Determine the [X, Y] coordinate at the center of the cell enclosing the given text.  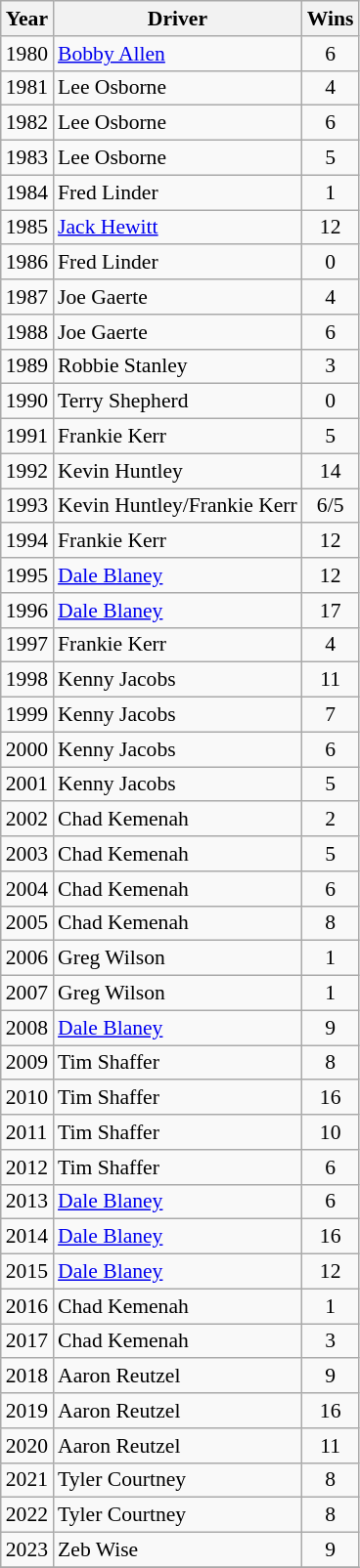
1986 [27, 263]
2017 [27, 1341]
Year [27, 19]
17 [331, 611]
2015 [27, 1272]
2004 [27, 889]
2008 [27, 1028]
10 [331, 1132]
14 [331, 471]
2012 [27, 1167]
2003 [27, 854]
1999 [27, 715]
1991 [27, 437]
Driver [178, 19]
Kevin Huntley [178, 471]
2021 [27, 1480]
2016 [27, 1306]
7 [331, 715]
2018 [27, 1377]
2019 [27, 1411]
1988 [27, 332]
2009 [27, 1063]
Terry Shepherd [178, 402]
Jack Hewitt [178, 228]
1998 [27, 680]
1992 [27, 471]
1997 [27, 645]
1980 [27, 54]
Bobby Allen [178, 54]
Zeb Wise [178, 1550]
2002 [27, 820]
1984 [27, 192]
2013 [27, 1202]
2011 [27, 1132]
1981 [27, 88]
1995 [27, 575]
2014 [27, 1237]
2010 [27, 1098]
1987 [27, 297]
1985 [27, 228]
2022 [27, 1515]
2 [331, 820]
1994 [27, 541]
1982 [27, 123]
1993 [27, 506]
2007 [27, 994]
2020 [27, 1446]
Kevin Huntley/Frankie Kerr [178, 506]
6/5 [331, 506]
1983 [27, 158]
1989 [27, 366]
2006 [27, 958]
Robbie Stanley [178, 366]
2000 [27, 749]
2005 [27, 923]
1996 [27, 611]
Wins [331, 19]
2023 [27, 1550]
2001 [27, 784]
1990 [27, 402]
